Detect which cell encompasses the target text, then output its [x, y] center coordinate. 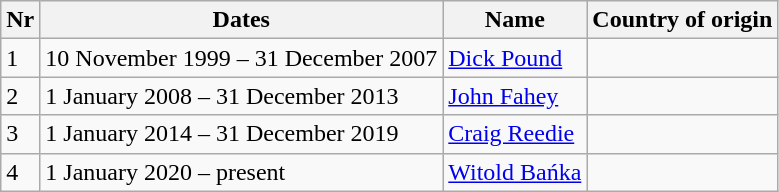
4 [20, 172]
Dates [242, 20]
3 [20, 134]
1 January 2020 – present [242, 172]
Country of origin [682, 20]
2 [20, 96]
Witold Bańka [515, 172]
1 January 2008 – 31 December 2013 [242, 96]
Dick Pound [515, 58]
1 [20, 58]
10 November 1999 – 31 December 2007 [242, 58]
Nr [20, 20]
1 January 2014 – 31 December 2019 [242, 134]
John Fahey [515, 96]
Craig Reedie [515, 134]
Name [515, 20]
